Search for the cell housing the specified text and yield its (x, y) center coordinate. 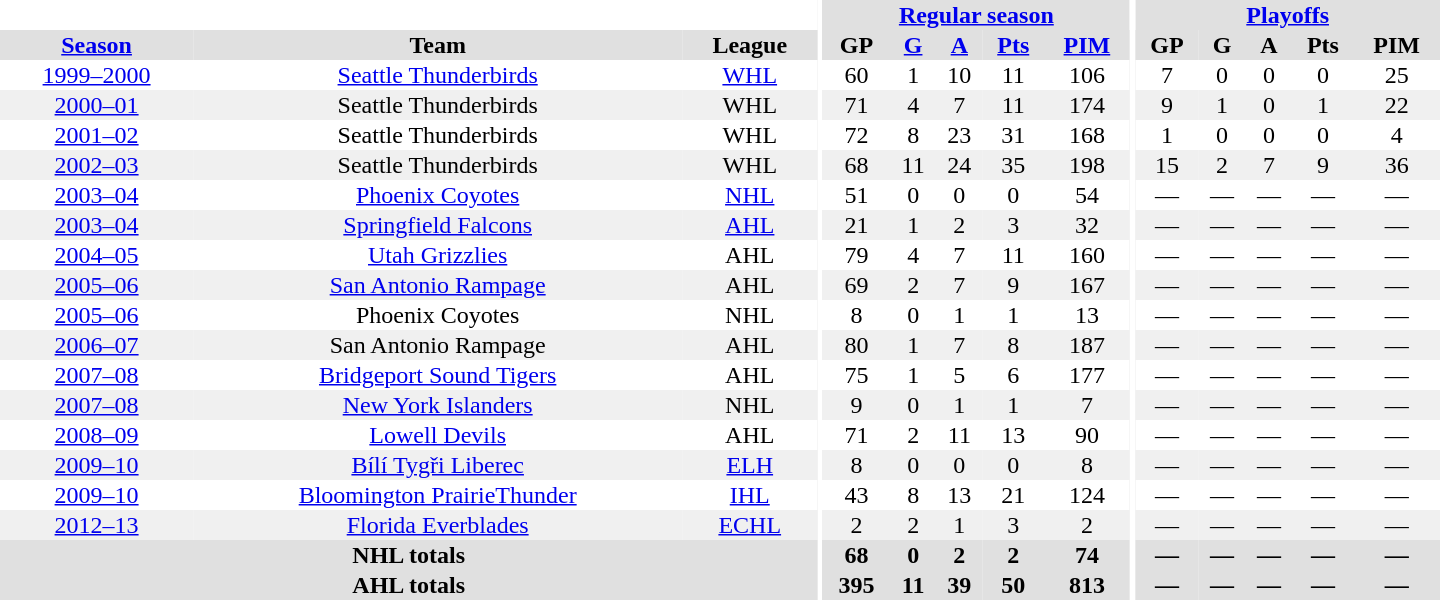
80 (857, 345)
39 (960, 585)
2000–01 (96, 105)
54 (1087, 195)
90 (1087, 435)
35 (1014, 165)
60 (857, 75)
Bridgeport Sound Tigers (438, 375)
174 (1087, 105)
25 (1396, 75)
Playoffs (1288, 15)
Season (96, 45)
168 (1087, 135)
1999–2000 (96, 75)
2002–03 (96, 165)
5 (960, 375)
2006–07 (96, 345)
Lowell Devils (438, 435)
2004–05 (96, 255)
League (750, 45)
2008–09 (96, 435)
160 (1087, 255)
167 (1087, 285)
79 (857, 255)
51 (857, 195)
50 (1014, 585)
Florida Everblades (438, 525)
395 (857, 585)
Springfield Falcons (438, 225)
24 (960, 165)
198 (1087, 165)
106 (1087, 75)
43 (857, 495)
2001–02 (96, 135)
31 (1014, 135)
69 (857, 285)
187 (1087, 345)
32 (1087, 225)
Bloomington PrairieThunder (438, 495)
813 (1087, 585)
New York Islanders (438, 405)
22 (1396, 105)
Utah Grizzlies (438, 255)
Bílí Tygři Liberec (438, 465)
15 (1166, 165)
ELH (750, 465)
2012–13 (96, 525)
72 (857, 135)
74 (1087, 555)
NHL totals (408, 555)
IHL (750, 495)
Regular season (977, 15)
36 (1396, 165)
177 (1087, 375)
ECHL (750, 525)
10 (960, 75)
AHL totals (408, 585)
75 (857, 375)
Team (438, 45)
23 (960, 135)
6 (1014, 375)
124 (1087, 495)
